Provide the (x, y) coordinate of the cell's center where the given text is located.  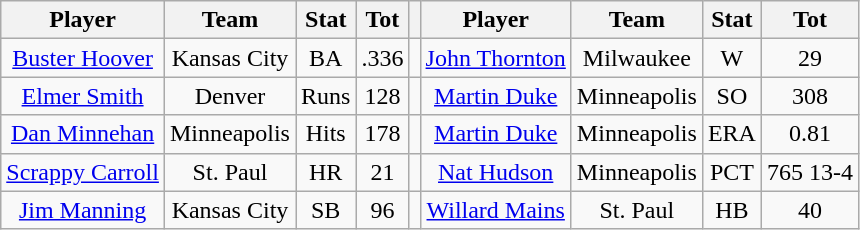
John Thornton (496, 58)
21 (382, 172)
PCT (732, 172)
Milwaukee (636, 58)
ERA (732, 134)
.336 (382, 58)
0.81 (810, 134)
Buster Hoover (83, 58)
308 (810, 96)
128 (382, 96)
SB (326, 210)
Jim Manning (83, 210)
178 (382, 134)
96 (382, 210)
SO (732, 96)
Hits (326, 134)
Nat Hudson (496, 172)
Runs (326, 96)
Willard Mains (496, 210)
Elmer Smith (83, 96)
BA (326, 58)
Dan Minnehan (83, 134)
W (732, 58)
29 (810, 58)
Denver (230, 96)
HB (732, 210)
Scrappy Carroll (83, 172)
765 13-4 (810, 172)
HR (326, 172)
40 (810, 210)
